From the cell containing the given text, extract its center point as [x, y] coordinate. 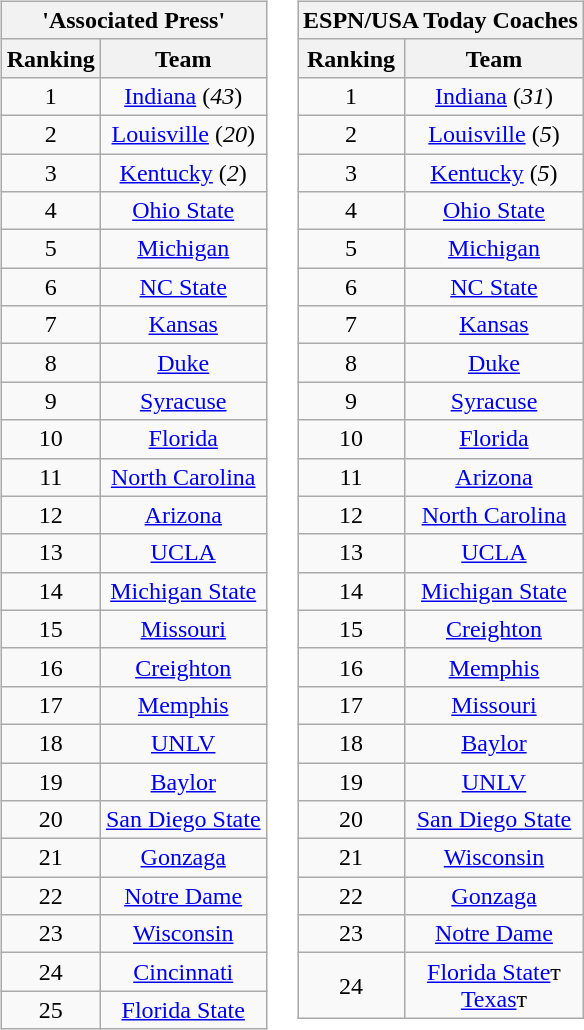
ESPN/USA Today Coaches [441, 20]
Louisville (20) [183, 134]
Florida StateтTexasт [494, 986]
Indiana (31) [494, 96]
Indiana (43) [183, 96]
25 [50, 1010]
Kentucky (2) [183, 173]
Cincinnati [183, 972]
Louisville (5) [494, 134]
'Associated Press' [134, 20]
Kentucky (5) [494, 173]
Florida State [183, 1010]
